Identify which cell holds the provided text, then report its (X, Y) central coordinate. 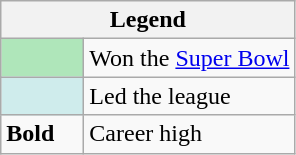
Legend (148, 20)
Won the Super Bowl (190, 58)
Led the league (190, 96)
Career high (190, 134)
Bold (42, 134)
